Identify which cell holds the provided text, then report its (x, y) central coordinate. 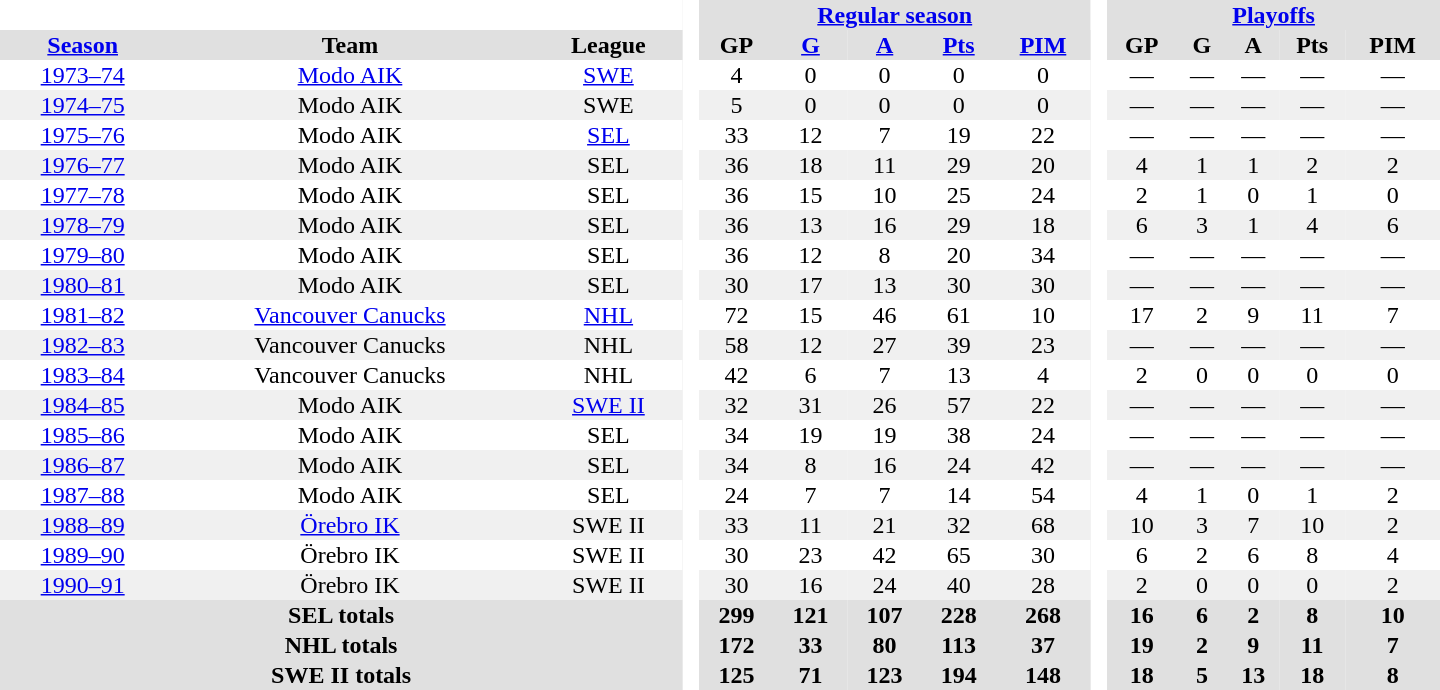
68 (1043, 525)
1983–84 (82, 375)
228 (959, 615)
1982–83 (82, 345)
1977–78 (82, 195)
123 (885, 675)
299 (736, 615)
Regular season (894, 15)
1987–88 (82, 495)
72 (736, 315)
61 (959, 315)
1989–90 (82, 555)
1984–85 (82, 405)
39 (959, 345)
148 (1043, 675)
1981–82 (82, 315)
107 (885, 615)
1986–87 (82, 465)
1978–79 (82, 225)
21 (885, 525)
113 (959, 645)
14 (959, 495)
37 (1043, 645)
46 (885, 315)
121 (810, 615)
1976–77 (82, 165)
27 (885, 345)
54 (1043, 495)
NHL totals (341, 645)
125 (736, 675)
25 (959, 195)
26 (885, 405)
1988–89 (82, 525)
SEL totals (341, 615)
1974–75 (82, 105)
40 (959, 585)
65 (959, 555)
58 (736, 345)
172 (736, 645)
Team (350, 45)
1973–74 (82, 75)
1975–76 (82, 135)
268 (1043, 615)
1985–86 (82, 435)
1979–80 (82, 255)
Playoffs (1274, 15)
38 (959, 435)
194 (959, 675)
28 (1043, 585)
Season (82, 45)
80 (885, 645)
31 (810, 405)
SWE II totals (341, 675)
League (609, 45)
57 (959, 405)
1990–91 (82, 585)
1980–81 (82, 285)
71 (810, 675)
